Pinpoint the cell where the given text exists, returning its [X, Y] midpoint coordinate. 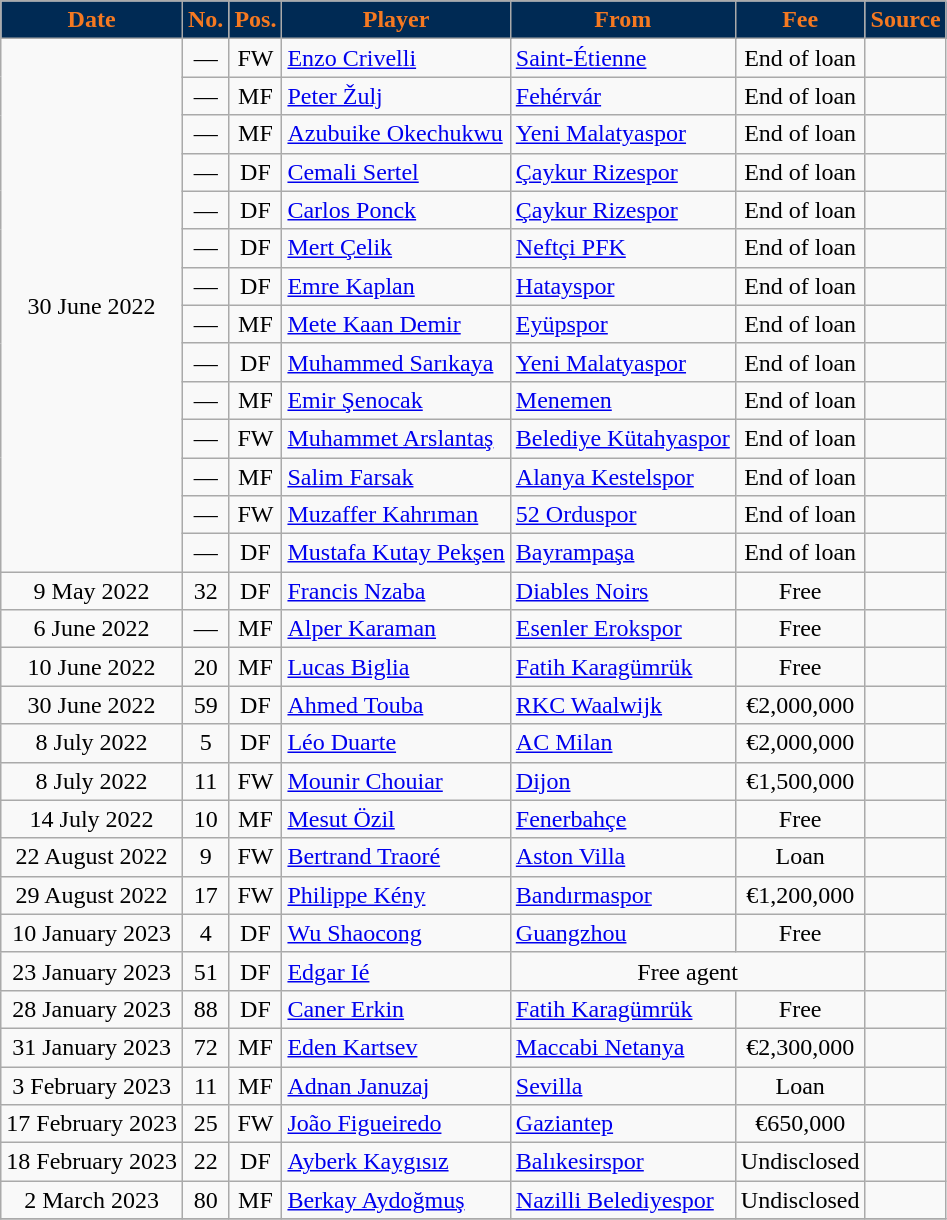
Gaziantep [622, 1124]
Cemali Sertel [396, 172]
Balıkesirspor [622, 1162]
28 January 2023 [92, 1009]
Nazilli Belediyespor [622, 1200]
Fenerbahçe [622, 819]
72 [205, 1047]
Francis Nzaba [396, 591]
€1,200,000 [800, 895]
31 January 2023 [92, 1047]
Léo Duarte [396, 743]
€1,500,000 [800, 781]
Salim Farsak [396, 477]
18 February 2023 [92, 1162]
17 [205, 895]
52 Orduspor [622, 515]
25 [205, 1124]
51 [205, 971]
From [622, 20]
Neftçi PFK [622, 248]
Wu Shaocong [396, 933]
Bayrampaşa [622, 553]
Date [92, 20]
Alper Karaman [396, 629]
Mesut Özil [396, 819]
17 February 2023 [92, 1124]
€650,000 [800, 1124]
Eyüpspor [622, 324]
Emre Kaplan [396, 286]
22 August 2022 [92, 857]
10 [205, 819]
2 March 2023 [92, 1200]
Bertrand Traoré [396, 857]
10 January 2023 [92, 933]
9 May 2022 [92, 591]
Peter Žulj [396, 96]
Muhammet Arslantaş [396, 438]
22 [205, 1162]
Menemen [622, 400]
Belediye Kütahyaspor [622, 438]
No. [205, 20]
Muhammed Sarıkaya [396, 362]
Saint-Étienne [622, 58]
Philippe Kény [396, 895]
3 February 2023 [92, 1085]
AC Milan [622, 743]
Bandırmaspor [622, 895]
Eden Kartsev [396, 1047]
Fee [800, 20]
Hatayspor [622, 286]
Edgar Ié [396, 971]
32 [205, 591]
Ahmed Touba [396, 705]
RKC Waalwijk [622, 705]
Mounir Chouiar [396, 781]
80 [205, 1200]
88 [205, 1009]
23 January 2023 [92, 971]
Source [906, 20]
Enzo Crivelli [396, 58]
€2,300,000 [800, 1047]
Carlos Ponck [396, 210]
Adnan Januzaj [396, 1085]
Ayberk Kaygısız [396, 1162]
Dijon [622, 781]
29 August 2022 [92, 895]
Free agent [688, 971]
14 July 2022 [92, 819]
20 [205, 667]
Berkay Aydoğmuş [396, 1200]
Mert Çelik [396, 248]
Guangzhou [622, 933]
6 June 2022 [92, 629]
João Figueiredo [396, 1124]
Sevilla [622, 1085]
Caner Erkin [396, 1009]
Pos. [256, 20]
Azubuike Okechukwu [396, 134]
Muzaffer Kahrıman [396, 515]
Fehérvár [622, 96]
Diables Noirs [622, 591]
5 [205, 743]
Esenler Erokspor [622, 629]
Lucas Biglia [396, 667]
Player [396, 20]
Aston Villa [622, 857]
Alanya Kestelspor [622, 477]
Mustafa Kutay Pekşen [396, 553]
10 June 2022 [92, 667]
4 [205, 933]
Maccabi Netanya [622, 1047]
Emir Şenocak [396, 400]
9 [205, 857]
Mete Kaan Demir [396, 324]
59 [205, 705]
